Extract the [X, Y] coordinate from the center of the cell holding the provided text.  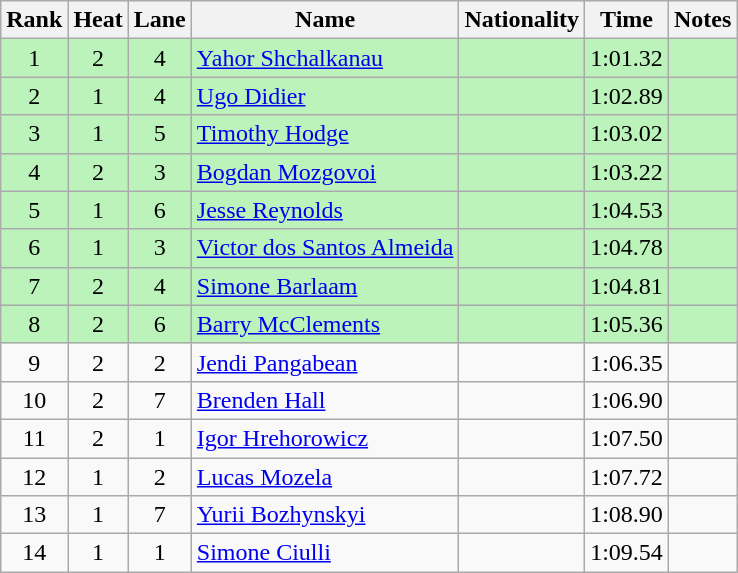
Yahor Shchalkanau [325, 58]
Time [627, 20]
Heat [98, 20]
1:06.90 [627, 400]
1:07.72 [627, 477]
10 [34, 400]
Jendi Pangabean [325, 362]
14 [34, 553]
1:07.50 [627, 438]
Igor Hrehorowicz [325, 438]
12 [34, 477]
Bogdan Mozgovoi [325, 172]
Jesse Reynolds [325, 210]
Notes [702, 20]
Yurii Bozhynskyi [325, 515]
1:05.36 [627, 324]
9 [34, 362]
Nationality [522, 20]
Timothy Hodge [325, 134]
1:01.32 [627, 58]
1:09.54 [627, 553]
13 [34, 515]
1:06.35 [627, 362]
Barry McClements [325, 324]
Victor dos Santos Almeida [325, 248]
Lane [160, 20]
11 [34, 438]
1:04.81 [627, 286]
Simone Barlaam [325, 286]
Brenden Hall [325, 400]
1:04.53 [627, 210]
1:08.90 [627, 515]
Lucas Mozela [325, 477]
1:03.22 [627, 172]
1:03.02 [627, 134]
Ugo Didier [325, 96]
Simone Ciulli [325, 553]
Name [325, 20]
1:04.78 [627, 248]
8 [34, 324]
1:02.89 [627, 96]
Rank [34, 20]
